For the text-containing cell, return its midpoint in (x, y) coordinate format. 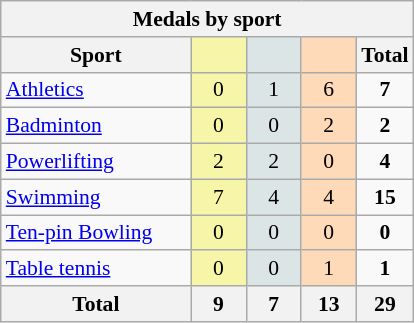
15 (384, 197)
9 (218, 304)
Table tennis (96, 269)
Badminton (96, 126)
Powerlifting (96, 162)
6 (328, 90)
29 (384, 304)
Swimming (96, 197)
13 (328, 304)
Ten-pin Bowling (96, 233)
Sport (96, 55)
Athletics (96, 90)
Medals by sport (208, 19)
